Detect which cell encompasses the target text, then output its (x, y) center coordinate. 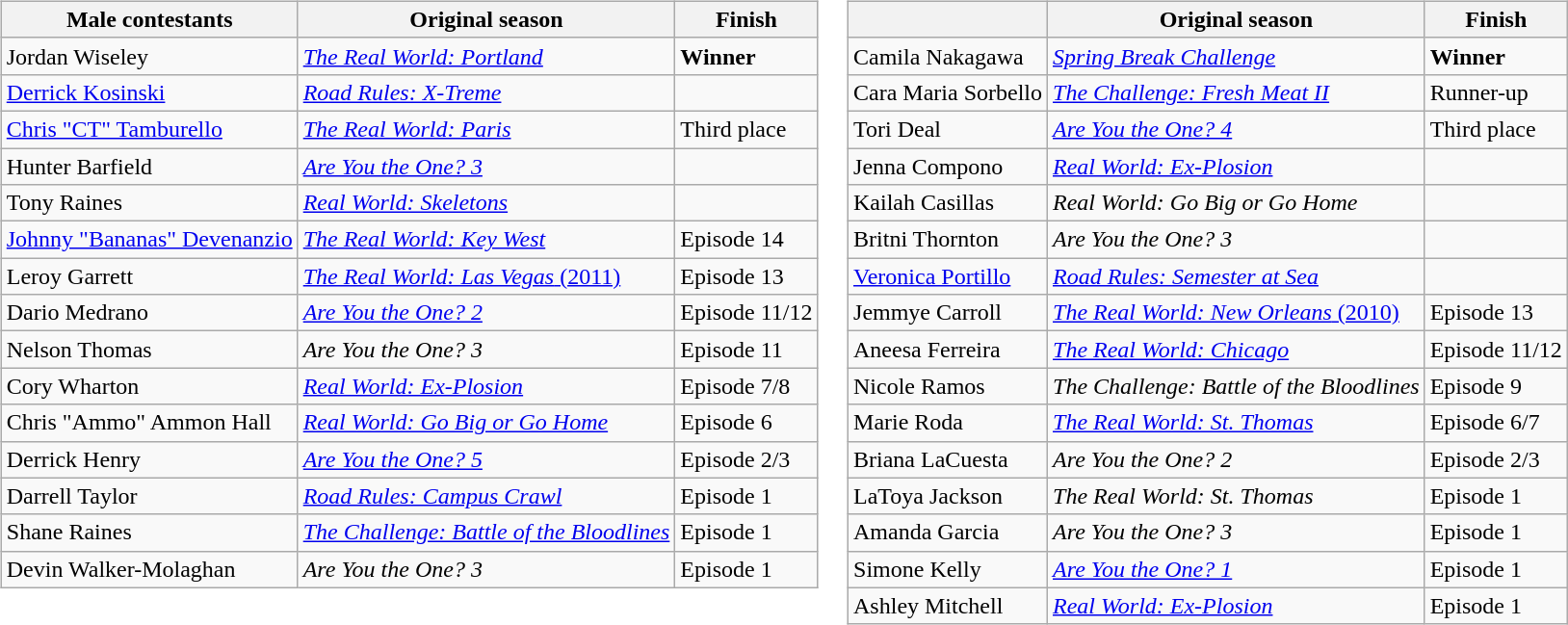
The Real World: Chicago (1237, 350)
Nicole Ramos (948, 386)
Male contestants (149, 19)
Kailah Casillas (948, 203)
Jemmye Carroll (948, 313)
Briana LaCuesta (948, 459)
The Real World: Key West (486, 240)
Aneesa Ferreira (948, 350)
Camila Nakagawa (948, 56)
Simone Kelly (948, 569)
Tony Raines (149, 203)
The Real World: New Orleans (2010) (1237, 313)
Johnny "Bananas" Devenanzio (149, 240)
Devin Walker-Molaghan (149, 569)
Marie Roda (948, 423)
Derrick Henry (149, 459)
Amanda Garcia (948, 533)
Cory Wharton (149, 386)
Road Rules: X-Treme (486, 92)
Episode 11 (746, 350)
The Real World: Paris (486, 129)
Road Rules: Semester at Sea (1237, 276)
Ashley Mitchell (948, 606)
Cara Maria Sorbello (948, 92)
Spring Break Challenge (1237, 56)
The Challenge: Fresh Meat II (1237, 92)
Shane Raines (149, 533)
Runner-up (1496, 92)
Road Rules: Campus Crawl (486, 496)
Episode 7/8 (746, 386)
Britni Thornton (948, 240)
Hunter Barfield (149, 167)
Chris "Ammo" Ammon Hall (149, 423)
Jordan Wiseley (149, 56)
Tori Deal (948, 129)
Episode 6 (746, 423)
Are You the One? 1 (1237, 569)
Veronica Portillo (948, 276)
The Real World: Portland (486, 56)
Episode 14 (746, 240)
Jenna Compono (948, 167)
Derrick Kosinski (149, 92)
Dario Medrano (149, 313)
Chris "CT" Tamburello (149, 129)
Darrell Taylor (149, 496)
The Real World: Las Vegas (2011) (486, 276)
Episode 9 (1496, 386)
Are You the One? 4 (1237, 129)
LaToya Jackson (948, 496)
Nelson Thomas (149, 350)
Real World: Skeletons (486, 203)
Leroy Garrett (149, 276)
Episode 6/7 (1496, 423)
Are You the One? 5 (486, 459)
